Extract the (X, Y) coordinate from the center of the cell holding the provided text.  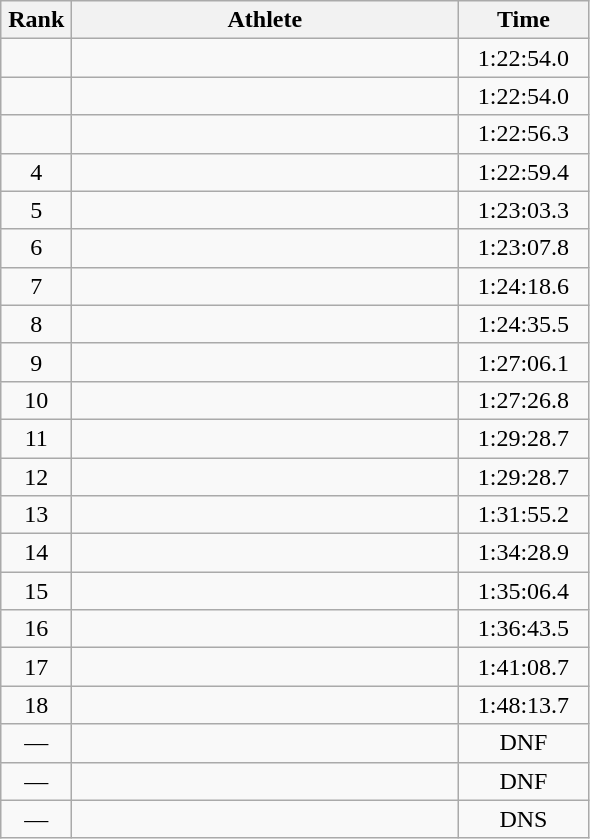
17 (36, 667)
4 (36, 172)
9 (36, 362)
1:27:06.1 (524, 362)
1:35:06.4 (524, 591)
6 (36, 248)
1:31:55.2 (524, 515)
15 (36, 591)
1:23:03.3 (524, 210)
18 (36, 705)
5 (36, 210)
Athlete (265, 20)
Time (524, 20)
12 (36, 477)
14 (36, 553)
1:22:59.4 (524, 172)
16 (36, 629)
1:36:43.5 (524, 629)
1:48:13.7 (524, 705)
1:24:18.6 (524, 286)
13 (36, 515)
1:34:28.9 (524, 553)
1:23:07.8 (524, 248)
1:22:56.3 (524, 134)
1:41:08.7 (524, 667)
7 (36, 286)
1:27:26.8 (524, 400)
10 (36, 400)
Rank (36, 20)
8 (36, 324)
11 (36, 438)
1:24:35.5 (524, 324)
DNS (524, 819)
